Pinpoint the cell where the given text exists, returning its [X, Y] midpoint coordinate. 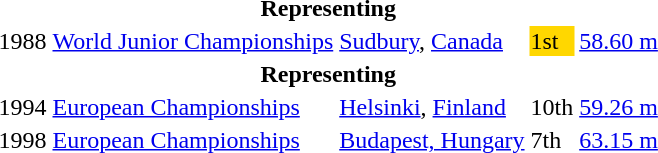
Sudbury, Canada [432, 41]
World Junior Championships [193, 41]
10th [552, 107]
1st [552, 41]
Helsinki, Finland [432, 107]
European Championships [193, 107]
